Pinpoint the cell where the given text exists, returning its [x, y] midpoint coordinate. 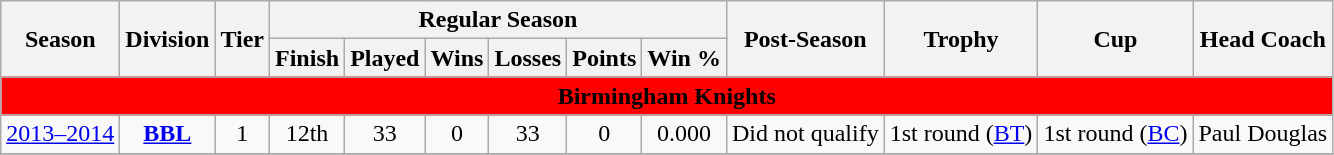
Losses [528, 58]
Division [168, 39]
Win % [684, 58]
BBL [168, 134]
Played [385, 58]
Head Coach [1263, 39]
Finish [308, 58]
Did not qualify [805, 134]
0.000 [684, 134]
Birmingham Knights [667, 96]
Points [604, 58]
Post-Season [805, 39]
Season [60, 39]
Tier [242, 39]
1st round (BT) [961, 134]
2013–2014 [60, 134]
Trophy [961, 39]
1st round (BC) [1116, 134]
12th [308, 134]
Cup [1116, 39]
1 [242, 134]
Paul Douglas [1263, 134]
Regular Season [498, 20]
Wins [457, 58]
